Search for the cell housing the specified text and yield its (x, y) center coordinate. 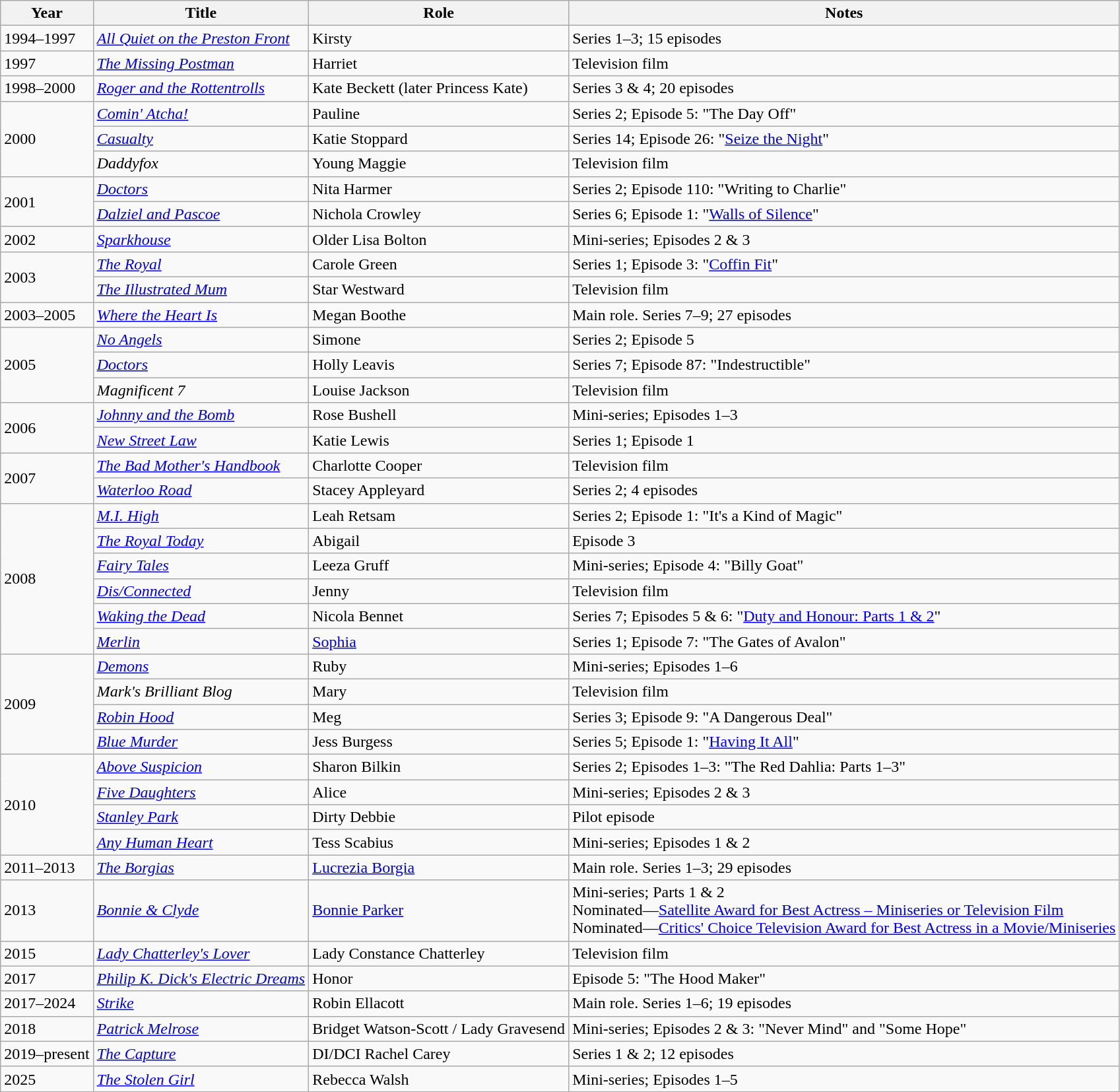
Katie Lewis (439, 440)
The Stolen Girl (201, 1079)
Series 3 & 4; 20 episodes (844, 88)
Dis/Connected (201, 591)
Main role. Series 1–3; 29 episodes (844, 868)
Patrick Melrose (201, 1029)
Blue Murder (201, 742)
Main role. Series 1–6; 19 episodes (844, 1004)
Charlotte Cooper (439, 465)
The Capture (201, 1054)
Any Human Heart (201, 842)
2013 (47, 910)
Sharon Bilkin (439, 767)
Series 7; Episode 87: "Indestructible" (844, 365)
Bonnie Parker (439, 910)
Bridget Watson-Scott / Lady Gravesend (439, 1029)
Robin Ellacott (439, 1004)
The Royal (201, 264)
Jess Burgess (439, 742)
Series 2; Episode 5 (844, 340)
Series 2; Episode 5: "The Day Off" (844, 114)
2007 (47, 478)
Sparkhouse (201, 239)
Robin Hood (201, 716)
Series 7; Episodes 5 & 6: "Duty and Honour: Parts 1 & 2" (844, 616)
Strike (201, 1004)
Lucrezia Borgia (439, 868)
Meg (439, 716)
Mini-series; Episodes 2 & 3: "Never Mind" and "Some Hope" (844, 1029)
Mini-series; Episodes 1 & 2 (844, 842)
Series 2; Episode 1: "It's a Kind of Magic" (844, 516)
Mary (439, 691)
2010 (47, 805)
Holly Leavis (439, 365)
Carole Green (439, 264)
Series 5; Episode 1: "Having It All" (844, 742)
Mark's Brilliant Blog (201, 691)
Stacey Appleyard (439, 491)
Honor (439, 978)
Older Lisa Bolton (439, 239)
1998–2000 (47, 88)
2008 (47, 578)
Pauline (439, 114)
All Quiet on the Preston Front (201, 38)
Series 2; Episodes 1–3: "The Red Dahlia: Parts 1–3" (844, 767)
The Illustrated Mum (201, 289)
The Royal Today (201, 541)
Merlin (201, 641)
Star Westward (439, 289)
Roger and the Rottentrolls (201, 88)
Tess Scabius (439, 842)
Above Suspicion (201, 767)
2015 (47, 953)
Series 1; Episode 1 (844, 440)
The Bad Mother's Handbook (201, 465)
2006 (47, 428)
Year (47, 13)
Episode 3 (844, 541)
Magnificent 7 (201, 390)
Dalziel and Pascoe (201, 214)
Fairy Tales (201, 566)
Alice (439, 792)
2001 (47, 201)
Episode 5: "The Hood Maker" (844, 978)
Johnny and the Bomb (201, 415)
Series 6; Episode 1: "Walls of Silence" (844, 214)
Mini-series; Episode 4: "Billy Goat" (844, 566)
Waking the Dead (201, 616)
Philip K. Dick's Electric Dreams (201, 978)
Daddyfox (201, 164)
Series 1–3; 15 episodes (844, 38)
Kirsty (439, 38)
2002 (47, 239)
Where the Heart Is (201, 315)
The Borgias (201, 868)
2011–2013 (47, 868)
Casualty (201, 139)
Demons (201, 666)
Dirty Debbie (439, 817)
2009 (47, 704)
1997 (47, 63)
No Angels (201, 340)
Young Maggie (439, 164)
Bonnie & Clyde (201, 910)
Series 2; 4 episodes (844, 491)
Five Daughters (201, 792)
Title (201, 13)
2019–present (47, 1054)
Lady Constance Chatterley (439, 953)
Katie Stoppard (439, 139)
Leeza Gruff (439, 566)
Series 1; Episode 7: "The Gates of Avalon" (844, 641)
1994–1997 (47, 38)
Nichola Crowley (439, 214)
Leah Retsam (439, 516)
2005 (47, 365)
Main role. Series 7–9; 27 episodes (844, 315)
Mini-series; Episodes 1–5 (844, 1079)
Megan Boothe (439, 315)
2003–2005 (47, 315)
Sophia (439, 641)
Lady Chatterley's Lover (201, 953)
Pilot episode (844, 817)
New Street Law (201, 440)
Series 1; Episode 3: "Coffin Fit" (844, 264)
Abigail (439, 541)
Series 14; Episode 26: "Seize the Night" (844, 139)
Nicola Bennet (439, 616)
Louise Jackson (439, 390)
Rebecca Walsh (439, 1079)
Jenny (439, 591)
Mini-series; Episodes 1–6 (844, 666)
Series 2; Episode 110: "Writing to Charlie" (844, 189)
2018 (47, 1029)
The Missing Postman (201, 63)
Waterloo Road (201, 491)
DI/DCI Rachel Carey (439, 1054)
2000 (47, 139)
Kate Beckett (later Princess Kate) (439, 88)
Notes (844, 13)
Harriet (439, 63)
Nita Harmer (439, 189)
Stanley Park (201, 817)
Mini-series; Episodes 1–3 (844, 415)
Comin' Atcha! (201, 114)
2003 (47, 277)
M.I. High (201, 516)
2017–2024 (47, 1004)
Rose Bushell (439, 415)
Simone (439, 340)
2025 (47, 1079)
2017 (47, 978)
Series 1 & 2; 12 episodes (844, 1054)
Role (439, 13)
Series 3; Episode 9: "A Dangerous Deal" (844, 716)
Ruby (439, 666)
